Determine the [x, y] coordinate at the center of the cell enclosing the given text.  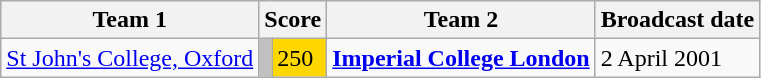
Broadcast date [678, 20]
Team 1 [130, 20]
250 [300, 58]
Imperial College London [461, 58]
St John's College, Oxford [130, 58]
Team 2 [461, 20]
2 April 2001 [678, 58]
Score [293, 20]
